Pinpoint the cell where the given text exists, returning its [x, y] midpoint coordinate. 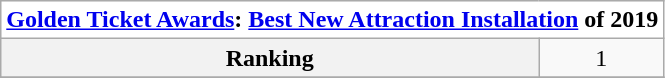
Golden Ticket Awards: Best New Attraction Installation of 2019 [332, 20]
1 [602, 58]
Ranking [270, 58]
